Locate the cell with the specified text and output its [x, y] center coordinate. 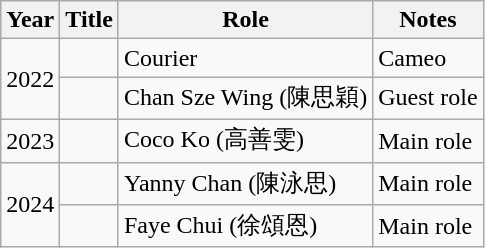
Faye Chui (徐頌恩) [245, 226]
Coco Ko (高善雯) [245, 140]
2024 [30, 204]
Notes [428, 20]
Year [30, 20]
Guest role [428, 98]
2022 [30, 80]
Cameo [428, 58]
Yanny Chan (陳泳思) [245, 184]
Chan Sze Wing (陳思穎) [245, 98]
Courier [245, 58]
2023 [30, 140]
Title [90, 20]
Role [245, 20]
